Detect which cell encompasses the target text, then output its [x, y] center coordinate. 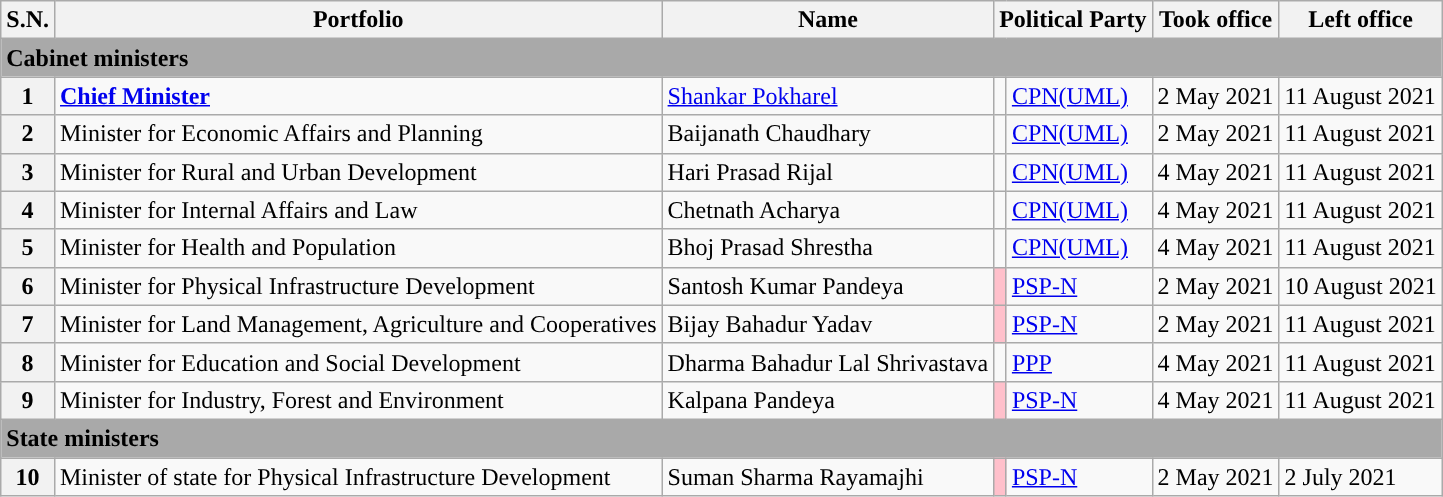
Bijay Bahadur Yadav [828, 324]
Suman Sharma Rayamajhi [828, 477]
Name [828, 20]
9 [28, 400]
Baijanath Chaudhary [828, 134]
Political Party [1073, 20]
7 [28, 324]
1 [28, 96]
Minister for Education and Social Development [358, 362]
Dharma Bahadur Lal Shrivastava [828, 362]
Kalpana Pandeya [828, 400]
Minister for Industry, Forest and Environment [358, 400]
6 [28, 286]
Left office [1360, 20]
Took office [1216, 20]
Shankar Pokharel [828, 96]
Santosh Kumar Pandeya [828, 286]
Minister for Economic Affairs and Planning [358, 134]
3 [28, 172]
5 [28, 248]
Bhoj Prasad Shrestha [828, 248]
Minister for Land Management, Agriculture and Cooperatives [358, 324]
2 July 2021 [1360, 477]
Cabinet ministers [722, 58]
Chief Minister [358, 96]
10 [28, 477]
State ministers [722, 438]
Chetnath Acharya [828, 210]
10 August 2021 [1360, 286]
8 [28, 362]
Minister for Physical Infrastructure Development [358, 286]
4 [28, 210]
PPP [1079, 362]
Minister for Internal Affairs and Law [358, 210]
Minister for Health and Population [358, 248]
Hari Prasad Rijal [828, 172]
S.N. [28, 20]
2 [28, 134]
Minister of state for Physical Infrastructure Development [358, 477]
Portfolio [358, 20]
Minister for Rural and Urban Development [358, 172]
